Search for the cell housing the specified text and yield its (X, Y) center coordinate. 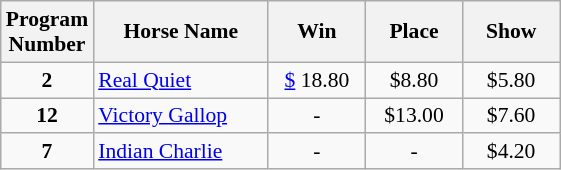
Horse Name (180, 32)
2 (47, 80)
12 (47, 116)
$13.00 (414, 116)
ProgramNumber (47, 32)
Place (414, 32)
$ 18.80 (316, 80)
Real Quiet (180, 80)
$4.20 (512, 152)
$8.80 (414, 80)
Indian Charlie (180, 152)
Victory Gallop (180, 116)
7 (47, 152)
$5.80 (512, 80)
$7.60 (512, 116)
Win (316, 32)
Show (512, 32)
